Locate the cell with the specified text and output its (X, Y) center coordinate. 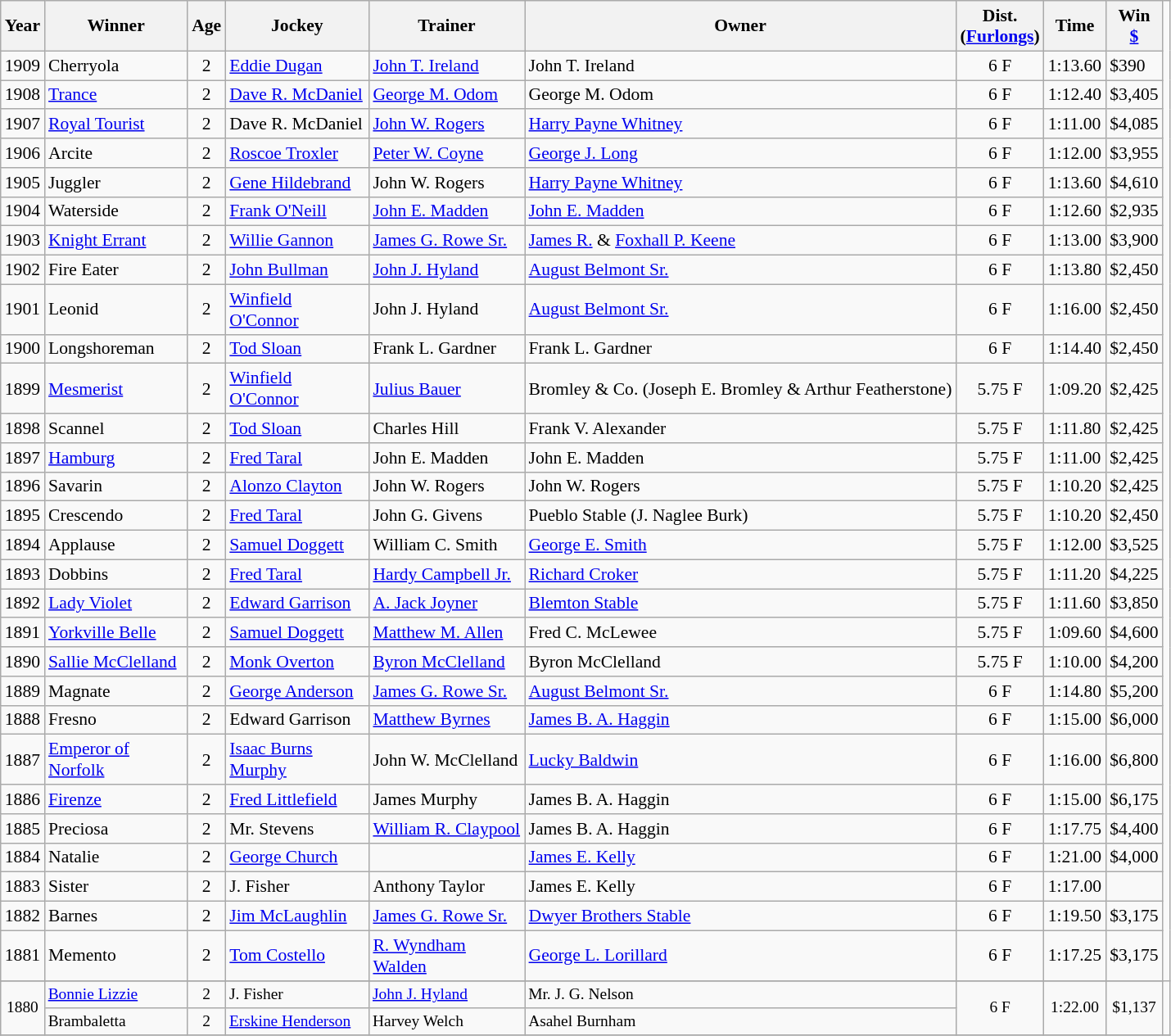
Juggler (116, 183)
1892 (23, 604)
Frank V. Alexander (740, 428)
Charles Hill (446, 428)
Magnate (116, 691)
James R. & Foxhall P. Keene (740, 241)
Owner (740, 26)
Age (206, 26)
Jim McLaughlin (296, 916)
Lady Violet (116, 604)
Lucky Baldwin (740, 760)
1891 (23, 633)
$3,955 (1133, 153)
Time (1074, 26)
Royal Tourist (116, 124)
1:11.20 (1074, 574)
Anthony Taylor (446, 887)
1887 (23, 760)
1:19.50 (1074, 916)
1907 (23, 124)
Matthew Byrnes (446, 720)
Crescendo (116, 516)
John G. Givens (446, 516)
Frank O'Neill (296, 211)
Longshoreman (116, 349)
Savarin (116, 486)
Firenze (116, 799)
Harvey Welch (446, 1022)
Knight Errant (116, 241)
Fresno (116, 720)
Arcite (116, 153)
Scannel (116, 428)
Roscoe Troxler (296, 153)
$4,610 (1133, 183)
$2,935 (1133, 211)
$3,525 (1133, 545)
$6,175 (1133, 799)
1895 (23, 516)
Blemton Stable (740, 604)
Yorkville Belle (116, 633)
Applause (116, 545)
1900 (23, 349)
$3,850 (1133, 604)
1905 (23, 183)
Dwyer Brothers Stable (740, 916)
1903 (23, 241)
Hamburg (116, 458)
$5,200 (1133, 691)
Mr. J. G. Nelson (740, 994)
1:12.40 (1074, 95)
Barnes (116, 916)
Peter W. Coyne (446, 153)
1896 (23, 486)
$4,225 (1133, 574)
1:17.75 (1074, 829)
Dist. (Furlongs) (999, 26)
1909 (23, 66)
Fred C. McLewee (740, 633)
1:09.60 (1074, 633)
A. Jack Joyner (446, 604)
James Murphy (446, 799)
$3,900 (1133, 241)
Isaac Burns Murphy (296, 760)
$6,800 (1133, 760)
Mr. Stevens (296, 829)
1:17.25 (1074, 955)
1894 (23, 545)
1:17.00 (1074, 887)
Winner (116, 26)
Natalie (116, 857)
Willie Gannon (296, 241)
Julius Bauer (446, 388)
1:22.00 (1074, 1007)
Alonzo Clayton (296, 486)
1901 (23, 310)
$6,000 (1133, 720)
Fred Littlefield (296, 799)
Memento (116, 955)
1883 (23, 887)
1:11.60 (1074, 604)
Dobbins (116, 574)
Cherryola (116, 66)
Preciosa (116, 829)
$3,405 (1133, 95)
Asahel Burnham (740, 1022)
R. Wyndham Walden (446, 955)
1:13.80 (1074, 270)
$1,137 (1133, 1007)
1:11.80 (1074, 428)
Win$ (1133, 26)
William R. Claypool (446, 829)
Hardy Campbell Jr. (446, 574)
Monk Overton (296, 662)
$4,000 (1133, 857)
1906 (23, 153)
$4,600 (1133, 633)
1885 (23, 829)
1904 (23, 211)
Erskine Henderson (296, 1022)
1886 (23, 799)
Trance (116, 95)
1884 (23, 857)
Leonid (116, 310)
Bonnie Lizzie (116, 994)
1899 (23, 388)
Fire Eater (116, 270)
Bromley & Co. (Joseph E. Bromley & Arthur Featherstone) (740, 388)
1897 (23, 458)
William C. Smith (446, 545)
$4,085 (1133, 124)
1:13.00 (1074, 241)
Gene Hildebrand (296, 183)
Eddie Dugan (296, 66)
1881 (23, 955)
$4,400 (1133, 829)
1889 (23, 691)
1:12.60 (1074, 211)
1898 (23, 428)
George Church (296, 857)
Year (23, 26)
John Bullman (296, 270)
1908 (23, 95)
George L. Lorillard (740, 955)
1890 (23, 662)
1902 (23, 270)
Sister (116, 887)
George E. Smith (740, 545)
1880 (23, 1007)
1:21.00 (1074, 857)
1:09.20 (1074, 388)
1893 (23, 574)
1:10.00 (1074, 662)
Mesmerist (116, 388)
1:14.80 (1074, 691)
Richard Croker (740, 574)
Pueblo Stable (J. Naglee Burk) (740, 516)
$390 (1133, 66)
Matthew M. Allen (446, 633)
Emperor of Norfolk (116, 760)
Brambaletta (116, 1022)
Sallie McClelland (116, 662)
George Anderson (296, 691)
Trainer (446, 26)
$4,200 (1133, 662)
John W. McClelland (446, 760)
George J. Long (740, 153)
Jockey (296, 26)
1:14.40 (1074, 349)
1882 (23, 916)
Tom Costello (296, 955)
Waterside (116, 211)
1888 (23, 720)
